Capture the cell that displays the provided text and extract its (x, y) central coordinate. 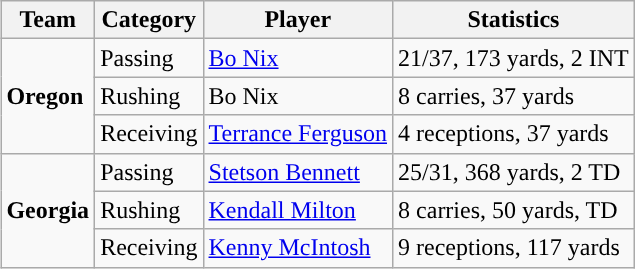
21/37, 173 yards, 2 INT (514, 58)
8 carries, 37 yards (514, 96)
Kenny McIntosh (298, 248)
8 carries, 50 yards, TD (514, 210)
Statistics (514, 20)
Player (298, 20)
9 receptions, 117 yards (514, 248)
Kendall Milton (298, 210)
Stetson Bennett (298, 172)
Team (48, 20)
Terrance Ferguson (298, 134)
Georgia (48, 210)
Oregon (48, 96)
25/31, 368 yards, 2 TD (514, 172)
4 receptions, 37 yards (514, 134)
Category (149, 20)
